Search for the cell housing the specified text and yield its (X, Y) center coordinate. 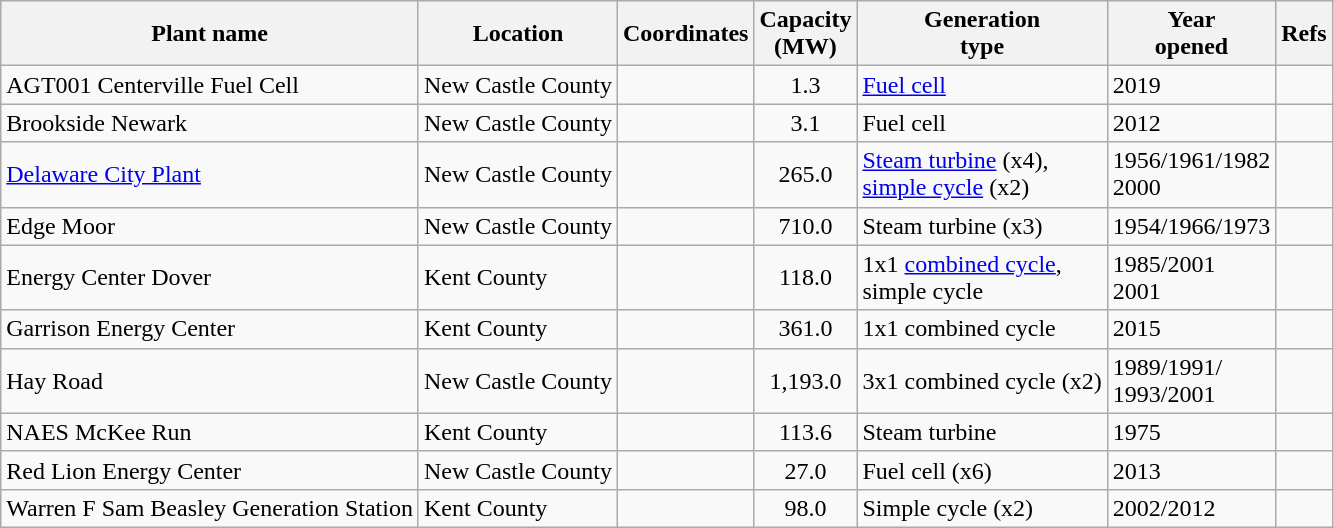
2012 (1191, 123)
1985/20012001 (1191, 278)
1x1 combined cycle,simple cycle (982, 278)
98.0 (806, 508)
3.1 (806, 123)
1956/1961/19822000 (1191, 174)
27.0 (806, 470)
Garrison Energy Center (210, 329)
2013 (1191, 470)
Warren F Sam Beasley Generation Station (210, 508)
2019 (1191, 85)
Yearopened (1191, 34)
361.0 (806, 329)
Location (518, 34)
Plant name (210, 34)
Fuel cell (x6) (982, 470)
Simple cycle (x2) (982, 508)
1.3 (806, 85)
113.6 (806, 432)
Energy Center Dover (210, 278)
Refs (1304, 34)
1989/1991/1993/2001 (1191, 380)
NAES McKee Run (210, 432)
710.0 (806, 226)
Brookside Newark (210, 123)
1,193.0 (806, 380)
Red Lion Energy Center (210, 470)
Steam turbine (982, 432)
Delaware City Plant (210, 174)
Steam turbine (x3) (982, 226)
3x1 combined cycle (x2) (982, 380)
1975 (1191, 432)
265.0 (806, 174)
2002/2012 (1191, 508)
2015 (1191, 329)
1x1 combined cycle (982, 329)
118.0 (806, 278)
AGT001 Centerville Fuel Cell (210, 85)
Hay Road (210, 380)
Edge Moor (210, 226)
Capacity(MW) (806, 34)
1954/1966/1973 (1191, 226)
Generationtype (982, 34)
Coordinates (686, 34)
Steam turbine (x4),simple cycle (x2) (982, 174)
